Provide the [x, y] coordinate of the cell's center where the given text is located.  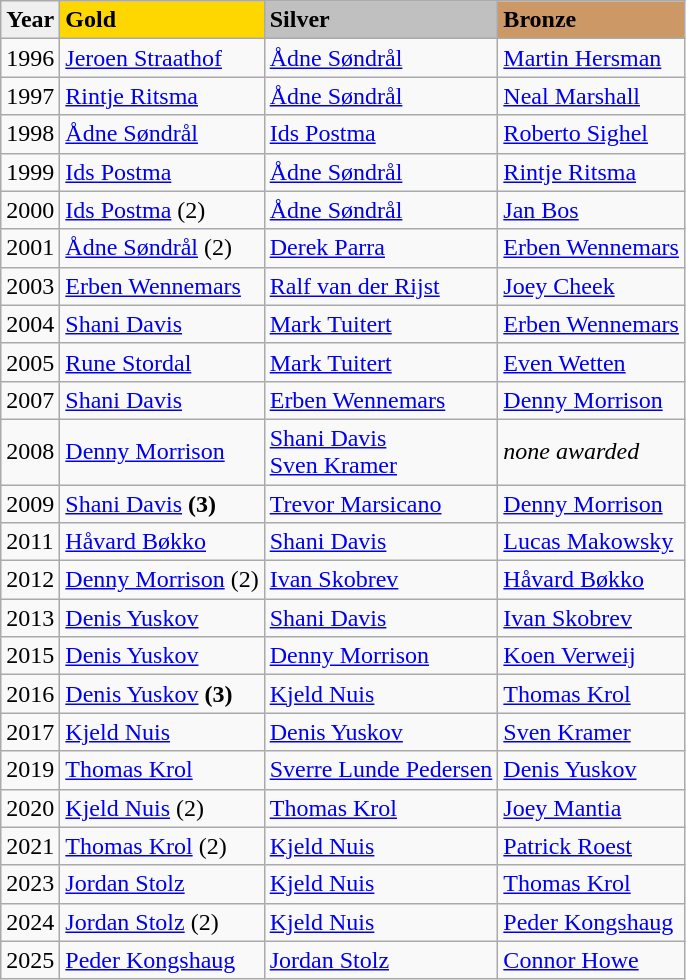
2020 [30, 808]
Denis Yuskov (3) [162, 694]
2025 [30, 960]
2005 [30, 362]
Derek Parra [381, 248]
Joey Mantia [592, 808]
none awarded [592, 452]
Year [30, 20]
2000 [30, 210]
2019 [30, 770]
Sverre Lunde Pedersen [381, 770]
2013 [30, 618]
Shani Davis Sven Kramer [381, 452]
Joey Cheek [592, 286]
Gold [162, 20]
Ralf van der Rijst [381, 286]
1996 [30, 58]
2012 [30, 580]
2016 [30, 694]
Ådne Søndrål (2) [162, 248]
Thomas Krol (2) [162, 846]
2007 [30, 400]
Lucas Makowsky [592, 542]
Kjeld Nuis (2) [162, 808]
Rune Stordal [162, 362]
Bronze [592, 20]
Neal Marshall [592, 96]
2009 [30, 503]
Martin Hersman [592, 58]
Even Wetten [592, 362]
Jan Bos [592, 210]
2008 [30, 452]
Jordan Stolz (2) [162, 922]
2017 [30, 732]
Ids Postma (2) [162, 210]
Shani Davis (3) [162, 503]
2021 [30, 846]
Silver [381, 20]
2004 [30, 324]
2024 [30, 922]
Jeroen Straathof [162, 58]
1997 [30, 96]
2023 [30, 884]
2011 [30, 542]
1999 [30, 172]
Roberto Sighel [592, 134]
2015 [30, 656]
2003 [30, 286]
2001 [30, 248]
1998 [30, 134]
Koen Verweij [592, 656]
Patrick Roest [592, 846]
Connor Howe [592, 960]
Sven Kramer [592, 732]
Denny Morrison (2) [162, 580]
Trevor Marsicano [381, 503]
